Pinpoint the cell where the given text exists, returning its (X, Y) midpoint coordinate. 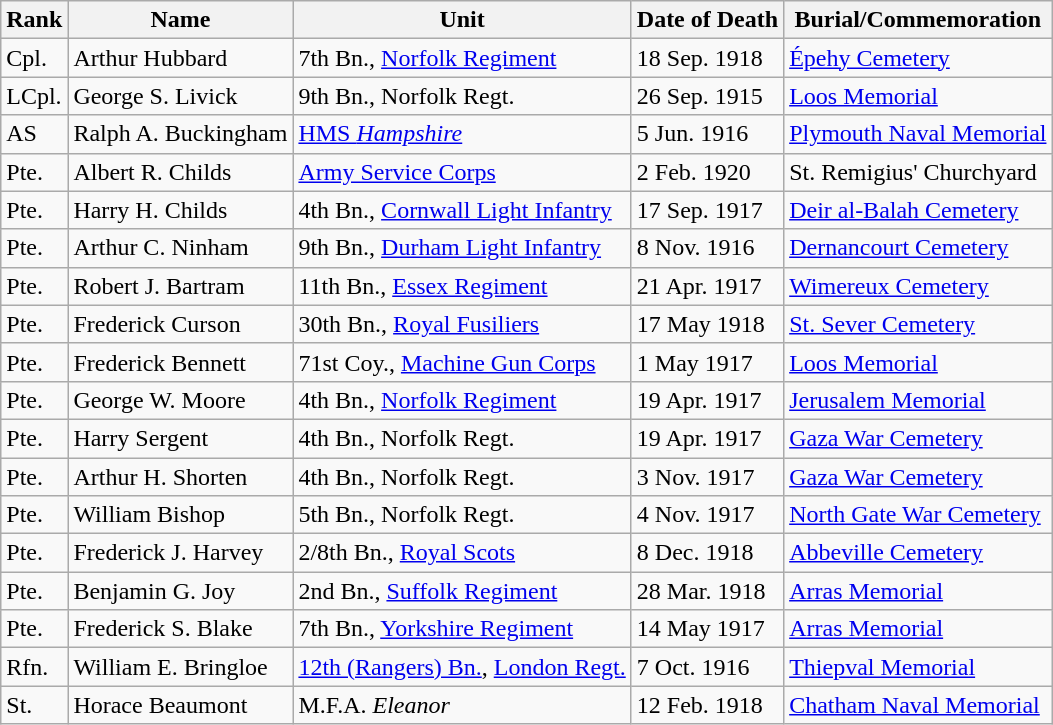
2nd Bn., Suffolk Regiment (462, 591)
Horace Beaumont (180, 705)
Frederick Curson (180, 324)
71st Coy., Machine Gun Corps (462, 362)
AS (34, 134)
7th Bn., Norfolk Regiment (462, 58)
George W. Moore (180, 400)
Épehy Cemetery (918, 58)
William Bishop (180, 515)
Albert R. Childs (180, 172)
Wimereux Cemetery (918, 286)
Chatham Naval Memorial (918, 705)
Jerusalem Memorial (918, 400)
Thiepval Memorial (918, 667)
Benjamin G. Joy (180, 591)
Cpl. (34, 58)
2 Feb. 1920 (707, 172)
St. (34, 705)
Harry H. Childs (180, 210)
18 Sep. 1918 (707, 58)
Dernancourt Cemetery (918, 248)
Arthur H. Shorten (180, 477)
North Gate War Cemetery (918, 515)
28 Mar. 1918 (707, 591)
8 Dec. 1918 (707, 553)
17 Sep. 1917 (707, 210)
4th Bn., Cornwall Light Infantry (462, 210)
St. Remigius' Churchyard (918, 172)
Abbeville Cemetery (918, 553)
4th Bn., Norfolk Regiment (462, 400)
St. Sever Cemetery (918, 324)
9th Bn., Durham Light Infantry (462, 248)
3 Nov. 1917 (707, 477)
Frederick J. Harvey (180, 553)
7th Bn., Yorkshire Regiment (462, 629)
Plymouth Naval Memorial (918, 134)
George S. Livick (180, 96)
Arthur C. Ninham (180, 248)
1 May 1917 (707, 362)
M.F.A. Eleanor (462, 705)
8 Nov. 1916 (707, 248)
Name (180, 20)
Frederick Bennett (180, 362)
Burial/Commemoration (918, 20)
9th Bn., Norfolk Regt. (462, 96)
Army Service Corps (462, 172)
5th Bn., Norfolk Regt. (462, 515)
14 May 1917 (707, 629)
17 May 1918 (707, 324)
Rank (34, 20)
Unit (462, 20)
4 Nov. 1917 (707, 515)
Rfn. (34, 667)
30th Bn., Royal Fusiliers (462, 324)
12th (Rangers) Bn., London Regt. (462, 667)
Date of Death (707, 20)
Frederick S. Blake (180, 629)
2/8th Bn., Royal Scots (462, 553)
26 Sep. 1915 (707, 96)
7 Oct. 1916 (707, 667)
Arthur Hubbard (180, 58)
LCpl. (34, 96)
William E. Bringloe (180, 667)
Deir al-Balah Cemetery (918, 210)
5 Jun. 1916 (707, 134)
12 Feb. 1918 (707, 705)
HMS Hampshire (462, 134)
21 Apr. 1917 (707, 286)
11th Bn., Essex Regiment (462, 286)
Robert J. Bartram (180, 286)
Harry Sergent (180, 438)
Ralph A. Buckingham (180, 134)
